Determine the [X, Y] coordinate at the center of the cell enclosing the given text.  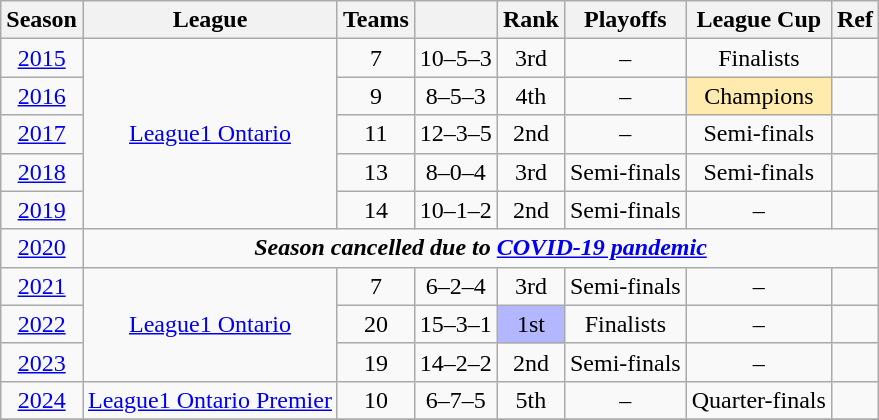
4th [530, 96]
19 [376, 362]
2020 [42, 248]
Season [42, 20]
2017 [42, 134]
11 [376, 134]
Champions [758, 96]
8–5–3 [456, 96]
14–2–2 [456, 362]
2016 [42, 96]
12–3–5 [456, 134]
League [210, 20]
Rank [530, 20]
9 [376, 96]
Season cancelled due to COVID-19 pandemic [480, 248]
2015 [42, 58]
6–7–5 [456, 400]
2018 [42, 172]
Quarter-finals [758, 400]
5th [530, 400]
2024 [42, 400]
Teams [376, 20]
15–3–1 [456, 324]
1st [530, 324]
14 [376, 210]
8–0–4 [456, 172]
10–1–2 [456, 210]
Playoffs [625, 20]
10 [376, 400]
6–2–4 [456, 286]
10–5–3 [456, 58]
League Cup [758, 20]
2021 [42, 286]
Ref [854, 20]
2019 [42, 210]
2022 [42, 324]
20 [376, 324]
League1 Ontario Premier [210, 400]
13 [376, 172]
2023 [42, 362]
